Detect which cell encompasses the target text, then output its (x, y) center coordinate. 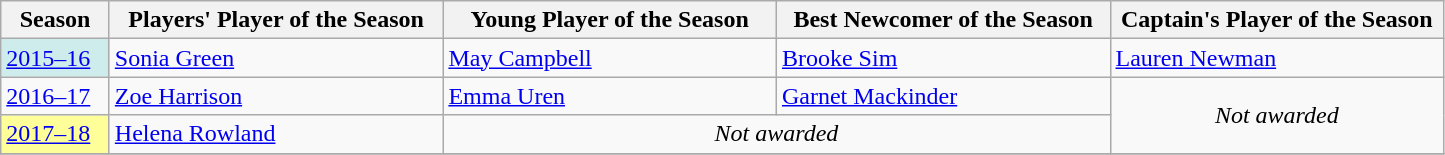
2016–17 (56, 96)
May Campbell (610, 58)
Best Newcomer of the Season (943, 20)
Sonia Green (276, 58)
Zoe Harrison (276, 96)
Young Player of the Season (610, 20)
Garnet Mackinder (943, 96)
Brooke Sim (943, 58)
Lauren Newman (1277, 58)
Captain's Player of the Season (1277, 20)
Players' Player of the Season (276, 20)
Helena Rowland (276, 134)
Emma Uren (610, 96)
Season (56, 20)
2015–16 (56, 58)
2017–18 (56, 134)
